Identify which cell holds the provided text, then report its [x, y] central coordinate. 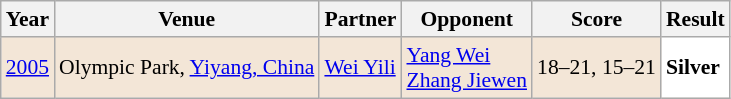
Partner [360, 19]
Year [28, 19]
Score [596, 19]
Yang Wei Zhang Jiewen [466, 68]
Olympic Park, Yiyang, China [186, 68]
Venue [186, 19]
Opponent [466, 19]
18–21, 15–21 [596, 68]
Silver [696, 68]
Wei Yili [360, 68]
2005 [28, 68]
Result [696, 19]
